Determine the (X, Y) coordinate at the center of the cell enclosing the given text.  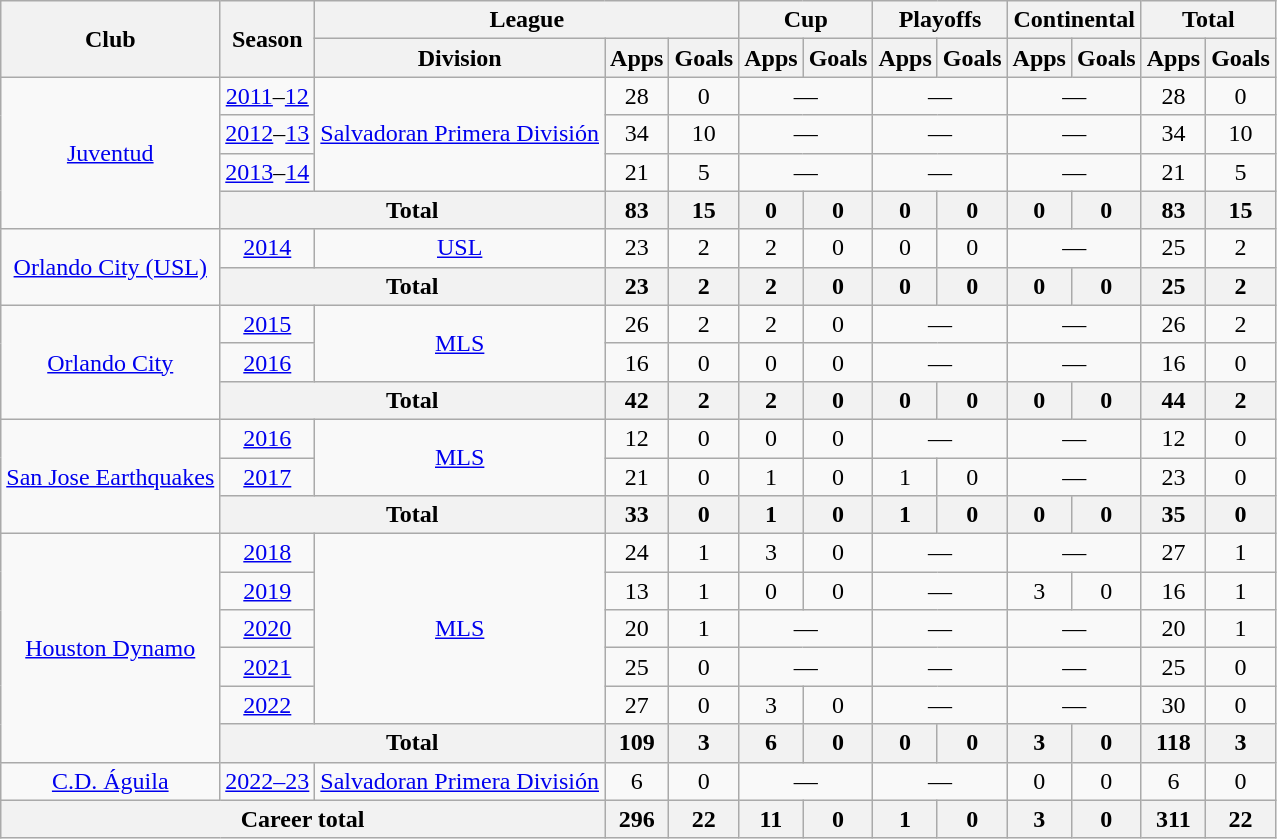
Career total (303, 819)
Houston Dynamo (110, 648)
118 (1173, 743)
Season (268, 39)
2021 (268, 667)
Juventud (110, 153)
311 (1173, 819)
Orlando City (110, 362)
2018 (268, 553)
42 (637, 400)
Division (460, 58)
2014 (268, 248)
Orlando City (USL) (110, 267)
2022 (268, 705)
2013–14 (268, 172)
13 (637, 591)
San Jose Earthquakes (110, 476)
2019 (268, 591)
Club (110, 39)
League (527, 20)
Playoffs (940, 20)
24 (637, 553)
296 (637, 819)
109 (637, 743)
2017 (268, 477)
44 (1173, 400)
2020 (268, 629)
33 (637, 515)
2022–23 (268, 781)
Cup (806, 20)
11 (771, 819)
C.D. Águila (110, 781)
USL (460, 248)
35 (1173, 515)
2011–12 (268, 96)
30 (1173, 705)
2015 (268, 324)
2012–13 (268, 134)
Continental (1074, 20)
